Locate the cell with the specified text and output its [x, y] center coordinate. 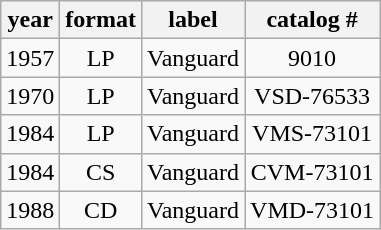
9010 [312, 58]
1957 [30, 58]
1970 [30, 96]
1988 [30, 210]
format [101, 20]
catalog # [312, 20]
CVM-73101 [312, 172]
VMD-73101 [312, 210]
label [194, 20]
CS [101, 172]
year [30, 20]
VMS-73101 [312, 134]
CD [101, 210]
VSD-76533 [312, 96]
